Search for the cell housing the specified text and yield its [x, y] center coordinate. 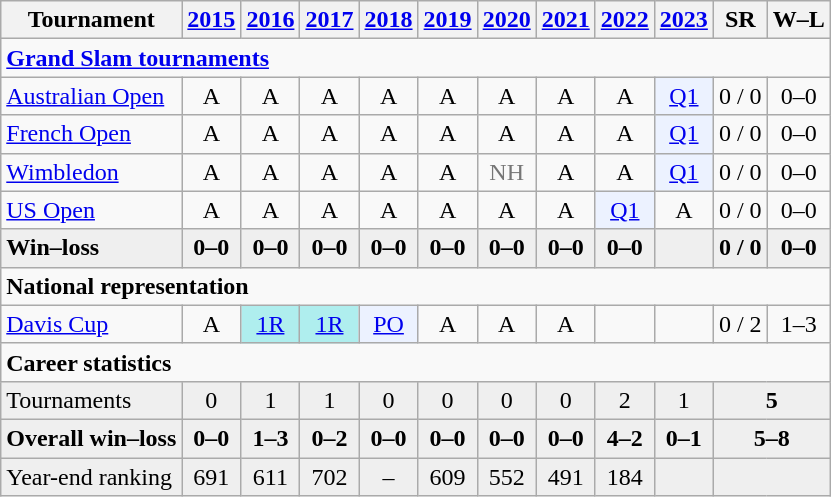
US Open [92, 210]
Tournament [92, 20]
0–2 [330, 438]
– [388, 477]
184 [624, 477]
702 [330, 477]
491 [566, 477]
611 [270, 477]
2015 [212, 20]
2023 [684, 20]
2017 [330, 20]
Australian Open [92, 96]
W–L [798, 20]
2022 [624, 20]
Overall win–loss [92, 438]
Win–loss [92, 248]
Year-end ranking [92, 477]
0–1 [684, 438]
2016 [270, 20]
5–8 [772, 438]
Tournaments [92, 400]
Grand Slam tournaments [416, 58]
National representation [416, 286]
NH [506, 172]
PO [388, 324]
609 [448, 477]
2021 [566, 20]
SR [740, 20]
Career statistics [416, 362]
Wimbledon [92, 172]
2 [624, 400]
691 [212, 477]
2019 [448, 20]
Davis Cup [92, 324]
0 / 2 [740, 324]
552 [506, 477]
French Open [92, 134]
2018 [388, 20]
5 [772, 400]
4–2 [624, 438]
2020 [506, 20]
